Extract the [X, Y] coordinate from the center of the cell holding the provided text.  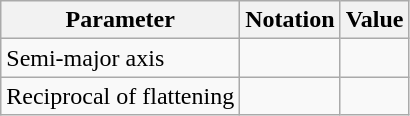
Parameter [120, 20]
Value [374, 20]
Reciprocal of flattening [120, 96]
Notation [290, 20]
Semi-major axis [120, 58]
